For the text-containing cell, return its midpoint in (x, y) coordinate format. 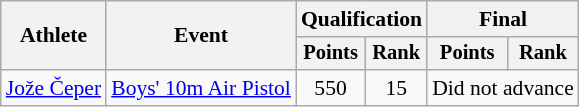
550 (330, 88)
Jože Čeper (54, 88)
Event (201, 36)
Athlete (54, 36)
Boys' 10m Air Pistol (201, 88)
15 (396, 88)
Did not advance (503, 88)
Final (503, 19)
Qualification (362, 19)
